Pinpoint the cell where the given text exists, returning its [X, Y] midpoint coordinate. 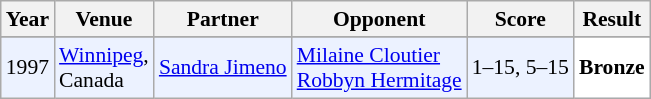
Winnipeg, Canada [104, 68]
Partner [223, 19]
Milaine Cloutier Robbyn Hermitage [380, 68]
Result [612, 19]
1997 [28, 68]
Bronze [612, 68]
Year [28, 19]
Score [520, 19]
Opponent [380, 19]
Sandra Jimeno [223, 68]
Venue [104, 19]
1–15, 5–15 [520, 68]
